Identify which cell holds the provided text, then report its [X, Y] central coordinate. 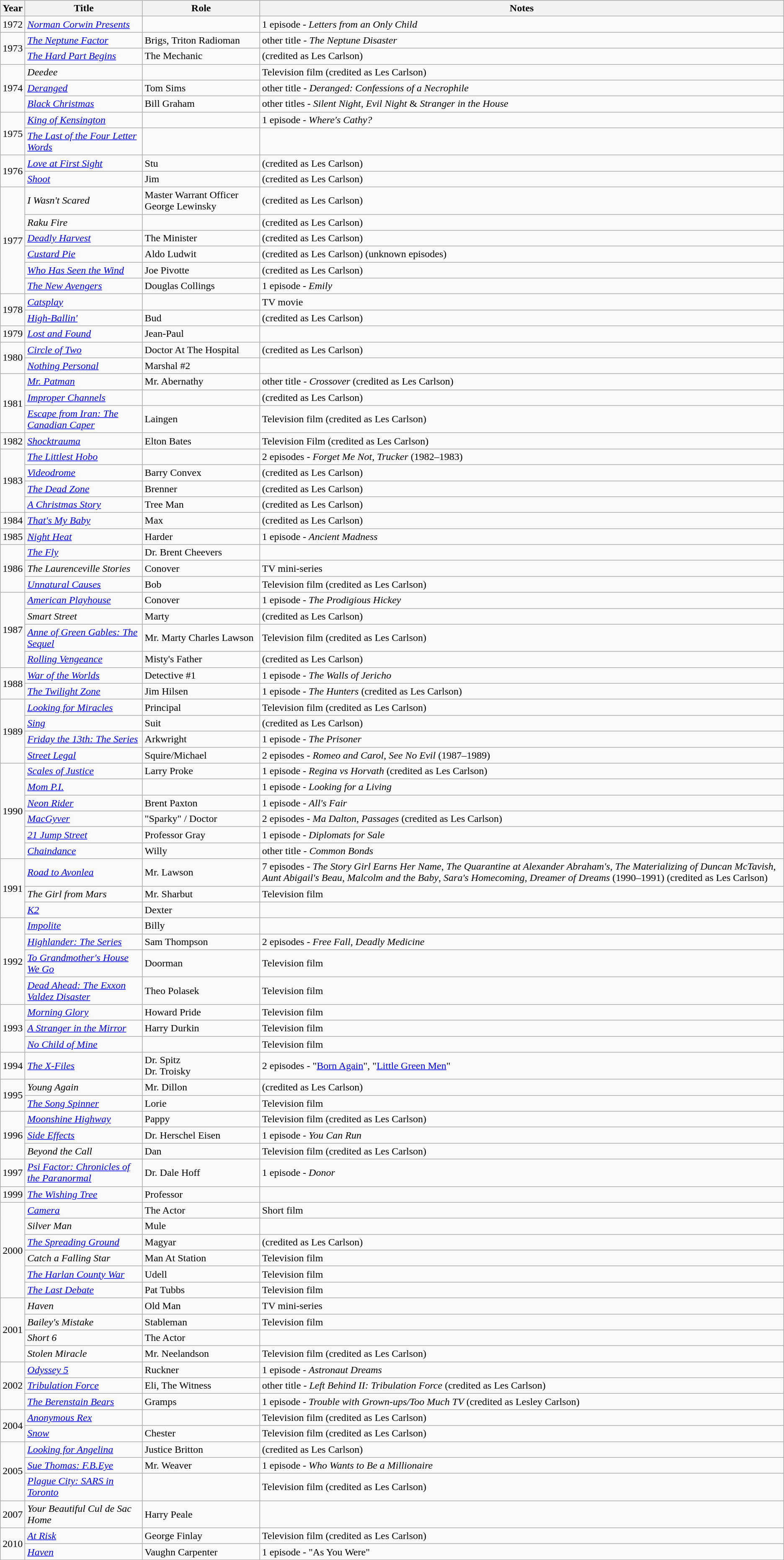
Mr. Abernathy [201, 382]
1984 [13, 521]
1 episode - Looking for a Living [522, 787]
Side Effects [84, 1135]
Sue Thomas: F.B.Eye [84, 1465]
Custard Pie [84, 254]
1994 [13, 1066]
other titles - Silent Night, Evil Night & Stranger in the House [522, 104]
Moonshine Highway [84, 1119]
Black Christmas [84, 104]
Harry Peale [201, 1514]
Professor Gray [201, 835]
Catch a Falling Star [84, 1258]
Bob [201, 584]
Norman Corwin Presents [84, 24]
1 episode - Diplomats for Sale [522, 835]
1 episode - Donor [522, 1173]
Detective #1 [201, 675]
Unnatural Causes [84, 584]
1985 [13, 537]
Brent Paxton [201, 803]
Barry Convex [201, 473]
Street Legal [84, 755]
Vaughn Carpenter [201, 1552]
Man At Station [201, 1258]
Silver Man [84, 1226]
1 episode - Astronaut Dreams [522, 1370]
Short 6 [84, 1338]
Improper Channels [84, 398]
1986 [13, 568]
1993 [13, 1028]
1977 [13, 240]
(credited as Les Carlson) (unknown episodes) [522, 254]
1 episode - Who Wants to Be a Millionaire [522, 1465]
Your Beautiful Cul de Sac Home [84, 1514]
1979 [13, 334]
2 episodes - Romeo and Carol, See No Evil (1987–1989) [522, 755]
Camera [84, 1210]
Escape from Iran: The Canadian Caper [84, 419]
1 episode - Letters from an Only Child [522, 24]
Lorie [201, 1103]
Love at First Sight [84, 163]
Beyond the Call [84, 1151]
2001 [13, 1330]
Pappy [201, 1119]
Highlander: The Series [84, 942]
1991 [13, 888]
1 episode - All's Fair [522, 803]
1972 [13, 24]
High-Ballin' [84, 318]
Mule [201, 1226]
The Berenstain Bears [84, 1402]
A Christmas Story [84, 505]
1 episode - Where's Cathy? [522, 120]
The X-Files [84, 1066]
Anonymous Rex [84, 1418]
At Risk [84, 1536]
Short film [522, 1210]
Smart Street [84, 616]
The Littlest Hobo [84, 457]
1996 [13, 1135]
Sam Thompson [201, 942]
Misty's Father [201, 659]
The Fly [84, 553]
2 episodes - "Born Again", "Little Green Men" [522, 1066]
1 episode - The Walls of Jericho [522, 675]
The Last Debate [84, 1290]
Stu [201, 163]
Raku Fire [84, 222]
Doctor At The Hospital [201, 350]
Mr. Weaver [201, 1465]
1987 [13, 630]
Ruckner [201, 1370]
1980 [13, 358]
Odyssey 5 [84, 1370]
Brigs, Triton Radioman [201, 40]
Videodrome [84, 473]
Catsplay [84, 302]
MacGyver [84, 819]
Lost and Found [84, 334]
Who Has Seen the Wind [84, 270]
Joe Pivotte [201, 270]
1 episode - Regina vs Horvath (credited as Les Carlson) [522, 771]
Magyar [201, 1242]
Bill Graham [201, 104]
1988 [13, 683]
Dr. Brent Cheevers [201, 553]
Dr. Herschel Eisen [201, 1135]
Mom P.I. [84, 787]
That's My Baby [84, 521]
1981 [13, 403]
1 episode - The Hunters (credited as Les Carlson) [522, 691]
The Laurenceville Stories [84, 568]
Mr. Sharbut [201, 894]
Friday the 13th: The Series [84, 739]
"Sparky" / Doctor [201, 819]
Arkwright [201, 739]
Harry Durkin [201, 1028]
other title - Crossover (credited as Les Carlson) [522, 382]
1 episode - The Prisoner [522, 739]
The Minister [201, 238]
K2 [84, 910]
2 episodes - Ma Dalton, Passages (credited as Les Carlson) [522, 819]
1997 [13, 1173]
1976 [13, 171]
A Stranger in the Mirror [84, 1028]
Mr. Patman [84, 382]
War of the Worlds [84, 675]
Marshal #2 [201, 366]
Notes [522, 8]
Howard Pride [201, 1012]
The Dead Zone [84, 489]
Night Heat [84, 537]
Snow [84, 1433]
Dead Ahead: The Exxon Valdez Disaster [84, 990]
I Wasn't Scared [84, 200]
Stolen Miracle [84, 1354]
The Twilight Zone [84, 691]
Nothing Personal [84, 366]
2004 [13, 1426]
The Girl from Mars [84, 894]
Mr. Neelandson [201, 1354]
Morning Glory [84, 1012]
Old Man [201, 1306]
Max [201, 521]
Chaindance [84, 851]
2010 [13, 1544]
2000 [13, 1250]
Gramps [201, 1402]
2007 [13, 1514]
Impolite [84, 926]
Stableman [201, 1322]
Dan [201, 1151]
1999 [13, 1194]
Young Again [84, 1087]
Theo Polasek [201, 990]
The New Avengers [84, 286]
Principal [201, 707]
American Playhouse [84, 600]
Shoot [84, 179]
The Wishing Tree [84, 1194]
Circle of Two [84, 350]
Looking for Angelina [84, 1449]
Shocktrauma [84, 441]
1989 [13, 731]
Scales of Justice [84, 771]
1975 [13, 133]
1992 [13, 961]
Deedee [84, 72]
2005 [13, 1471]
Suit [201, 723]
Dr. Dale Hoff [201, 1173]
Mr. Lawson [201, 872]
other title - The Neptune Disaster [522, 40]
1983 [13, 480]
other title - Left Behind II: Tribulation Force (credited as Les Carlson) [522, 1386]
Role [201, 8]
Sing [84, 723]
1974 [13, 88]
Road to Avonlea [84, 872]
Bailey's Mistake [84, 1322]
The Spreading Ground [84, 1242]
The Hard Part Begins [84, 56]
1 episode - Emily [522, 286]
1995 [13, 1095]
Laingen [201, 419]
The Neptune Factor [84, 40]
Doorman [201, 963]
Psi Factor: Chronicles of the Paranormal [84, 1173]
Marty [201, 616]
Jim Hilsen [201, 691]
Neon Rider [84, 803]
Dr. SpitzDr. Troisky [201, 1066]
Master Warrant Officer George Lewinsky [201, 200]
Looking for Miracles [84, 707]
Deadly Harvest [84, 238]
Professor [201, 1194]
1 episode - You Can Run [522, 1135]
Anne of Green Gables: The Sequel [84, 638]
2002 [13, 1386]
Title [84, 8]
Dexter [201, 910]
The Mechanic [201, 56]
Tree Man [201, 505]
Mr. Dillon [201, 1087]
Squire/Michael [201, 755]
Deranged [84, 88]
TV movie [522, 302]
1 episode - The Prodigious Hickey [522, 600]
To Grandmother's House We Go [84, 963]
Tom Sims [201, 88]
1973 [13, 48]
Larry Proke [201, 771]
Douglas Collings [201, 286]
Chester [201, 1433]
1982 [13, 441]
1 episode - Trouble with Grown-ups/Too Much TV (credited as Lesley Carlson) [522, 1402]
Willy [201, 851]
Udell [201, 1274]
Jim [201, 179]
Mr. Marty Charles Lawson [201, 638]
1990 [13, 811]
Justice Britton [201, 1449]
2 episodes - Forget Me Not, Trucker (1982–1983) [522, 457]
Jean-Paul [201, 334]
other title - Common Bonds [522, 851]
Plague City: SARS in Toronto [84, 1487]
Tribulation Force [84, 1386]
Billy [201, 926]
King of Kensington [84, 120]
21 Jump Street [84, 835]
Brenner [201, 489]
Harder [201, 537]
Pat Tubbs [201, 1290]
2 episodes - Free Fall, Deadly Medicine [522, 942]
The Last of the Four Letter Words [84, 142]
Bud [201, 318]
Television Film (credited as Les Carlson) [522, 441]
1 episode - Ancient Madness [522, 537]
George Finlay [201, 1536]
1 episode - "As You Were" [522, 1552]
Elton Bates [201, 441]
Eli, The Witness [201, 1386]
Aldo Ludwit [201, 254]
No Child of Mine [84, 1044]
Year [13, 8]
The Song Spinner [84, 1103]
Rolling Vengeance [84, 659]
other title - Deranged: Confessions of a Necrophile [522, 88]
The Harlan County War [84, 1274]
1978 [13, 310]
